Return [x, y] of the center of cell containing provided text 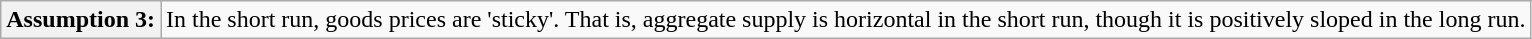
Assumption 3: [81, 20]
